Return the (X, Y) coordinate for the center point of the cell that contains the specified text.  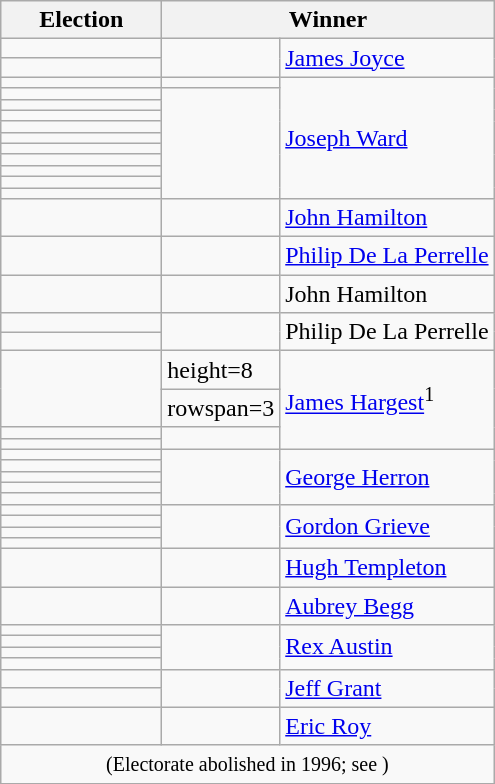
Gordon Grieve (387, 526)
Joseph Ward (387, 138)
rowspan=3 (221, 408)
James Hargest1 (387, 400)
James Joyce (387, 58)
Hugh Templeton (387, 568)
Aubrey Begg (387, 606)
height=8 (221, 370)
George Herron (387, 476)
Eric Roy (387, 726)
Jeff Grant (387, 688)
Winner (328, 20)
Rex Austin (387, 647)
(Electorate abolished in 1996; see ) (248, 764)
Election (82, 20)
